Return the [X, Y] coordinate for the center point of the cell that contains the specified text.  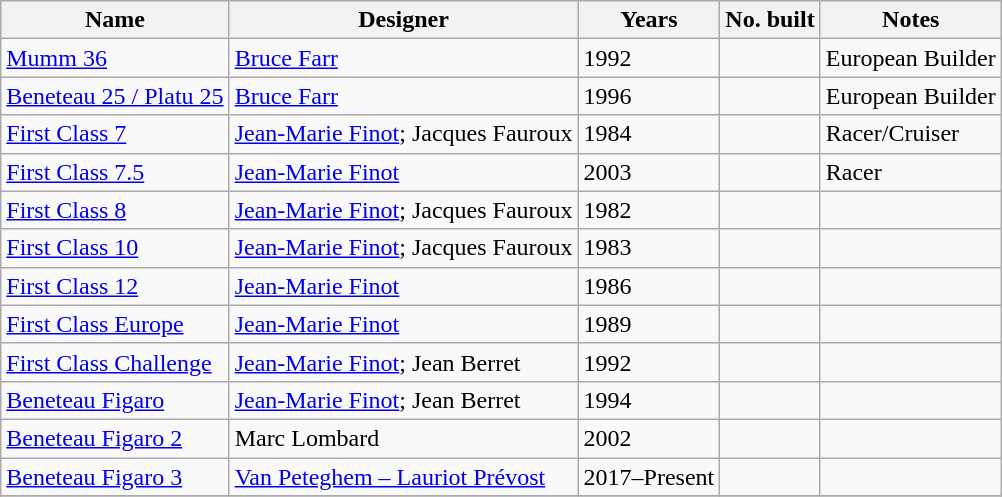
1986 [649, 286]
First Class 10 [115, 248]
Beneteau Figaro [115, 400]
First Class Challenge [115, 362]
Beneteau 25 / Platu 25 [115, 96]
1983 [649, 248]
Notes [910, 20]
1996 [649, 96]
Years [649, 20]
First Class 7.5 [115, 172]
Name [115, 20]
1989 [649, 324]
First Class 8 [115, 210]
2017–Present [649, 477]
Van Peteghem – Lauriot Prévost [404, 477]
First Class 7 [115, 134]
Beneteau Figaro 3 [115, 477]
First Class 12 [115, 286]
Designer [404, 20]
Mumm 36 [115, 58]
1984 [649, 134]
1994 [649, 400]
1982 [649, 210]
Racer [910, 172]
Marc Lombard [404, 438]
No. built [770, 20]
2003 [649, 172]
Racer/Cruiser [910, 134]
Beneteau Figaro 2 [115, 438]
First Class Europe [115, 324]
2002 [649, 438]
